Output the [X, Y] coordinate of the center of the cell containing the given text.  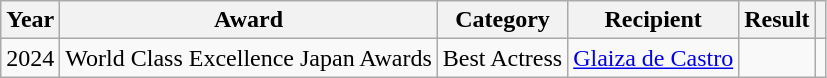
Best Actress [502, 58]
Award [248, 20]
World Class Excellence Japan Awards [248, 58]
Category [502, 20]
2024 [30, 58]
Result [777, 20]
Glaiza de Castro [654, 58]
Recipient [654, 20]
Year [30, 20]
